Identify which cell holds the provided text, then report its (X, Y) central coordinate. 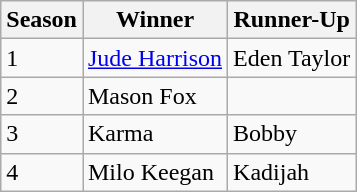
Winner (154, 20)
3 (42, 134)
4 (42, 172)
1 (42, 58)
Bobby (292, 134)
Kadijah (292, 172)
Milo Keegan (154, 172)
Jude Harrison (154, 58)
Karma (154, 134)
Eden Taylor (292, 58)
Runner-Up (292, 20)
Season (42, 20)
Mason Fox (154, 96)
2 (42, 96)
